Identify which cell holds the provided text, then report its [x, y] central coordinate. 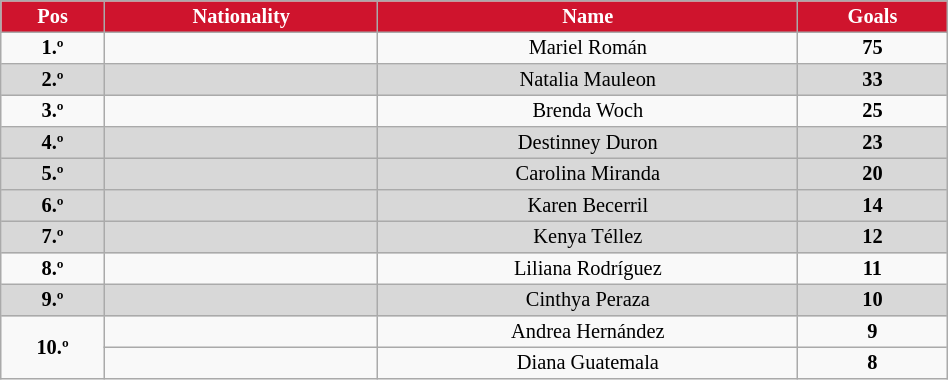
6.º [53, 206]
Goals [873, 17]
Destinney Duron [588, 143]
25 [873, 111]
12 [873, 237]
33 [873, 80]
10 [873, 300]
Karen Becerril [588, 206]
Kenya Téllez [588, 237]
Nationality [241, 17]
9 [873, 332]
23 [873, 143]
Name [588, 17]
Brenda Woch [588, 111]
Carolina Miranda [588, 174]
2.º [53, 80]
Cinthya Peraza [588, 300]
11 [873, 269]
1.º [53, 48]
3.º [53, 111]
4.º [53, 143]
5.º [53, 174]
20 [873, 174]
Diana Guatemala [588, 363]
7.º [53, 237]
8 [873, 363]
10.º [53, 348]
9.º [53, 300]
75 [873, 48]
Mariel Román [588, 48]
14 [873, 206]
Pos [53, 17]
8.º [53, 269]
Liliana Rodríguez [588, 269]
Andrea Hernández [588, 332]
Natalia Mauleon [588, 80]
